Find where the given text appears and provide that cell's center as (X, Y) coordinate. 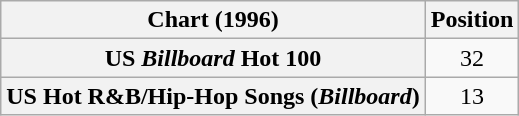
32 (472, 58)
Position (472, 20)
Chart (1996) (213, 20)
13 (472, 96)
US Hot R&B/Hip-Hop Songs (Billboard) (213, 96)
US Billboard Hot 100 (213, 58)
